From the cell containing the given text, extract its center point as [X, Y] coordinate. 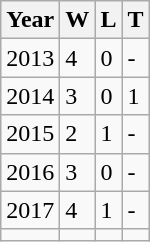
2014 [30, 96]
2013 [30, 58]
W [78, 20]
T [136, 20]
Year [30, 20]
2017 [30, 210]
2 [78, 134]
2016 [30, 172]
2015 [30, 134]
L [108, 20]
